From the cell containing the given text, extract its center point as [x, y] coordinate. 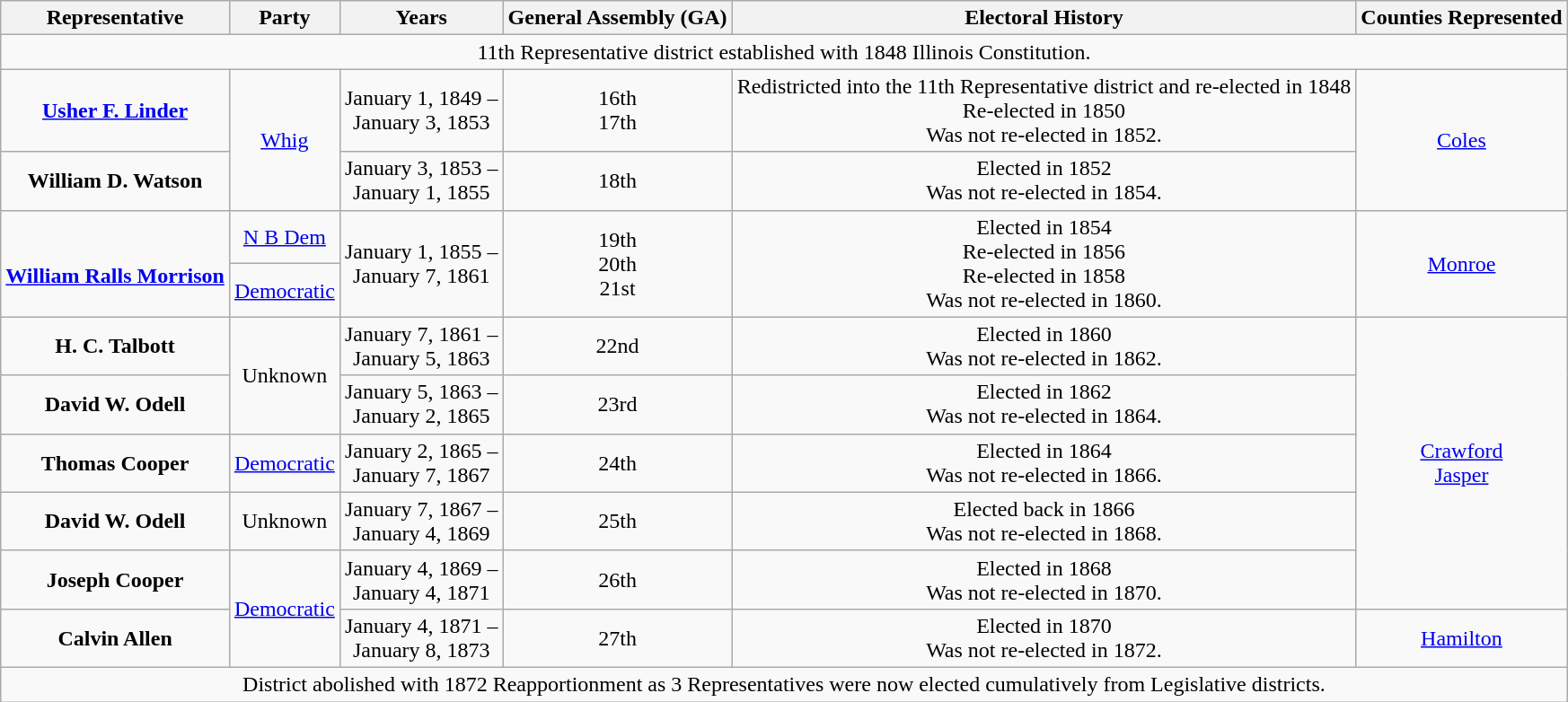
24th [618, 463]
23rd [618, 404]
Counties Represented [1462, 18]
H. C. Talbott [115, 347]
27th [618, 637]
11th Representative district established with 1848 Illinois Constitution. [784, 52]
Elected in 1860Was not re-elected in 1862. [1044, 347]
Thomas Cooper [115, 463]
William D. Watson [115, 181]
Coles [1462, 140]
January 4, 1869 –January 4, 1871 [421, 580]
Elected in 1870Was not re-elected in 1872. [1044, 637]
Party [284, 18]
16th17th [618, 110]
N B Dem [284, 237]
19th20th21st [618, 264]
Elected in 1864Was not re-elected in 1866. [1044, 463]
January 1, 1855 –January 7, 1861 [421, 264]
Whig [284, 140]
January 2, 1865 –January 7, 1867 [421, 463]
Elected in 1868Was not re-elected in 1870. [1044, 580]
Usher F. Linder [115, 110]
January 7, 1867 –January 4, 1869 [421, 521]
January 1, 1849 –January 3, 1853 [421, 110]
Calvin Allen [115, 637]
Hamilton [1462, 637]
January 7, 1861 –January 5, 1863 [421, 347]
General Assembly (GA) [618, 18]
Representative [115, 18]
Redistricted into the 11th Representative district and re-elected in 1848Re-elected in 1850Was not re-elected in 1852. [1044, 110]
District abolished with 1872 Reapportionment as 3 Representatives were now elected cumulatively from Legislative districts. [784, 684]
January 4, 1871 –January 8, 1873 [421, 637]
Elected in 1854Re-elected in 1856Re-elected in 1858Was not re-elected in 1860. [1044, 264]
Joseph Cooper [115, 580]
Electoral History [1044, 18]
William Ralls Morrison [115, 264]
18th [618, 181]
Years [421, 18]
Elected in 1852Was not re-elected in 1854. [1044, 181]
CrawfordJasper [1462, 463]
Monroe [1462, 264]
26th [618, 580]
Elected in 1862Was not re-elected in 1864. [1044, 404]
Elected back in 1866Was not re-elected in 1868. [1044, 521]
January 3, 1853 –January 1, 1855 [421, 181]
22nd [618, 347]
January 5, 1863 –January 2, 1865 [421, 404]
25th [618, 521]
